Return the [X, Y] coordinate for the center point of the cell that contains the specified text.  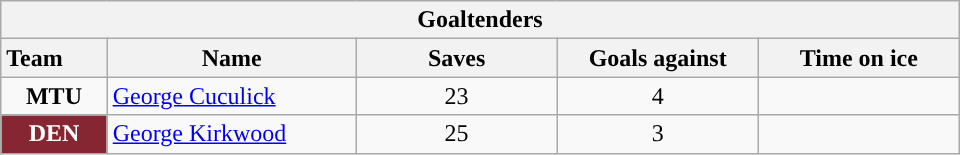
DEN [54, 134]
25 [456, 134]
George Cuculick [232, 96]
George Kirkwood [232, 134]
4 [658, 96]
Goals against [658, 58]
23 [456, 96]
Goaltenders [480, 20]
Saves [456, 58]
Name [232, 58]
3 [658, 134]
Team [54, 58]
Time on ice [858, 58]
MTU [54, 96]
